Provide the [X, Y] coordinate of the cell's center where the given text is located.  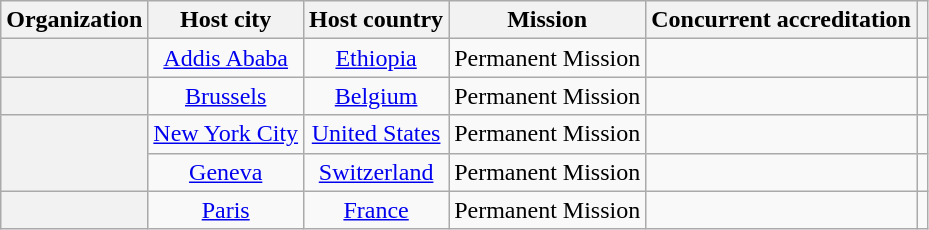
Addis Ababa [226, 58]
Concurrent accreditation [782, 20]
Belgium [376, 96]
Ethiopia [376, 58]
Host country [376, 20]
Organization [74, 20]
Paris [226, 210]
New York City [226, 134]
Mission [548, 20]
Brussels [226, 96]
Host city [226, 20]
Switzerland [376, 172]
France [376, 210]
United States [376, 134]
Geneva [226, 172]
